Determine the (X, Y) coordinate at the center of the cell enclosing the given text.  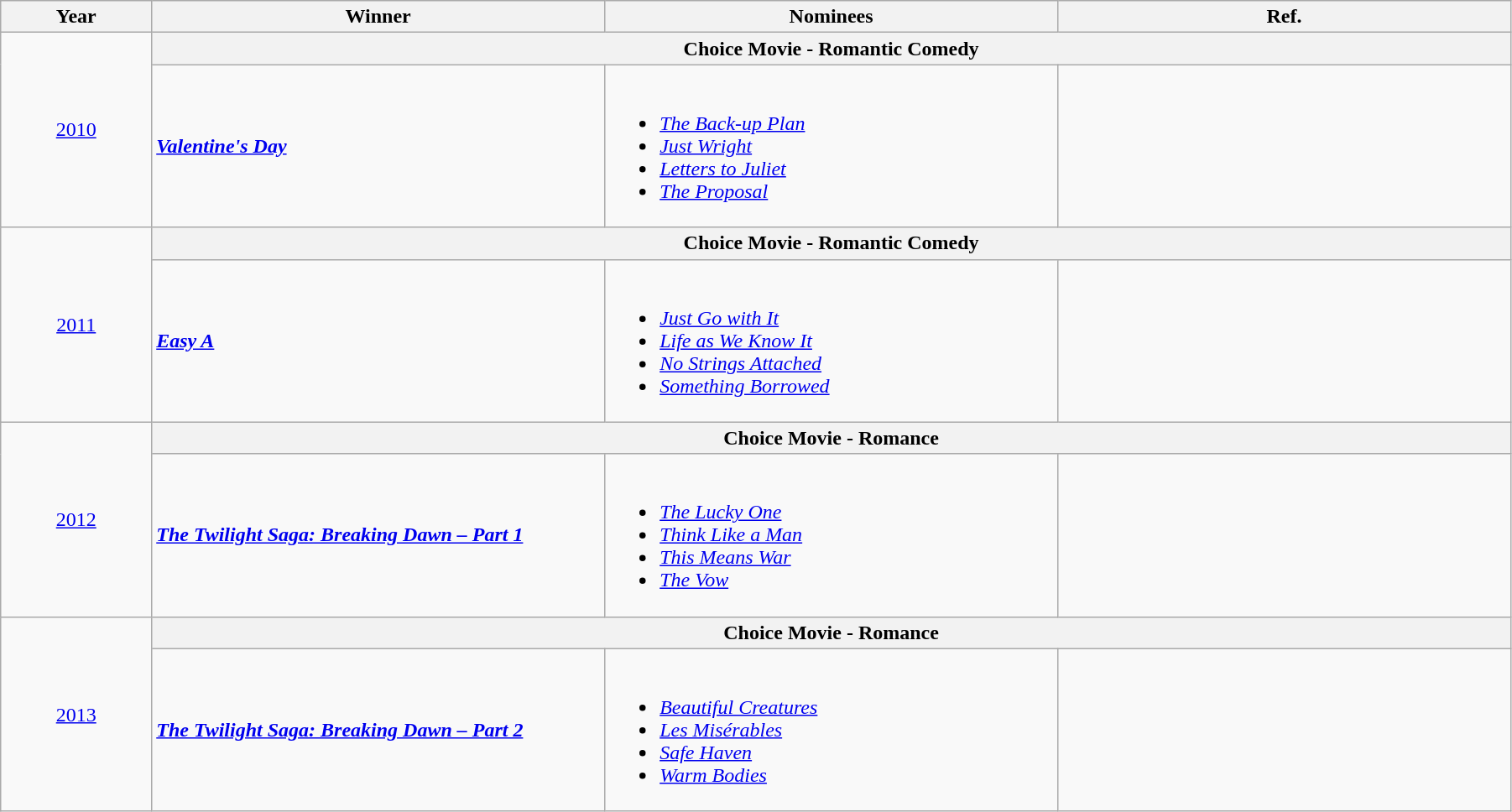
2010 (76, 130)
Nominees (832, 17)
Easy A (378, 341)
The Twilight Saga: Breaking Dawn – Part 1 (378, 535)
The Lucky OneThink Like a ManThis Means WarThe Vow (832, 535)
Year (76, 17)
The Back-up PlanJust WrightLetters to JulietThe Proposal (832, 146)
The Twilight Saga: Breaking Dawn – Part 2 (378, 730)
2013 (76, 714)
Beautiful CreaturesLes MisérablesSafe HavenWarm Bodies (832, 730)
Just Go with ItLife as We Know ItNo Strings AttachedSomething Borrowed (832, 341)
Winner (378, 17)
Valentine's Day (378, 146)
2012 (76, 519)
Ref. (1285, 17)
2011 (76, 325)
